Locate the cell with the specified text and output its (X, Y) center coordinate. 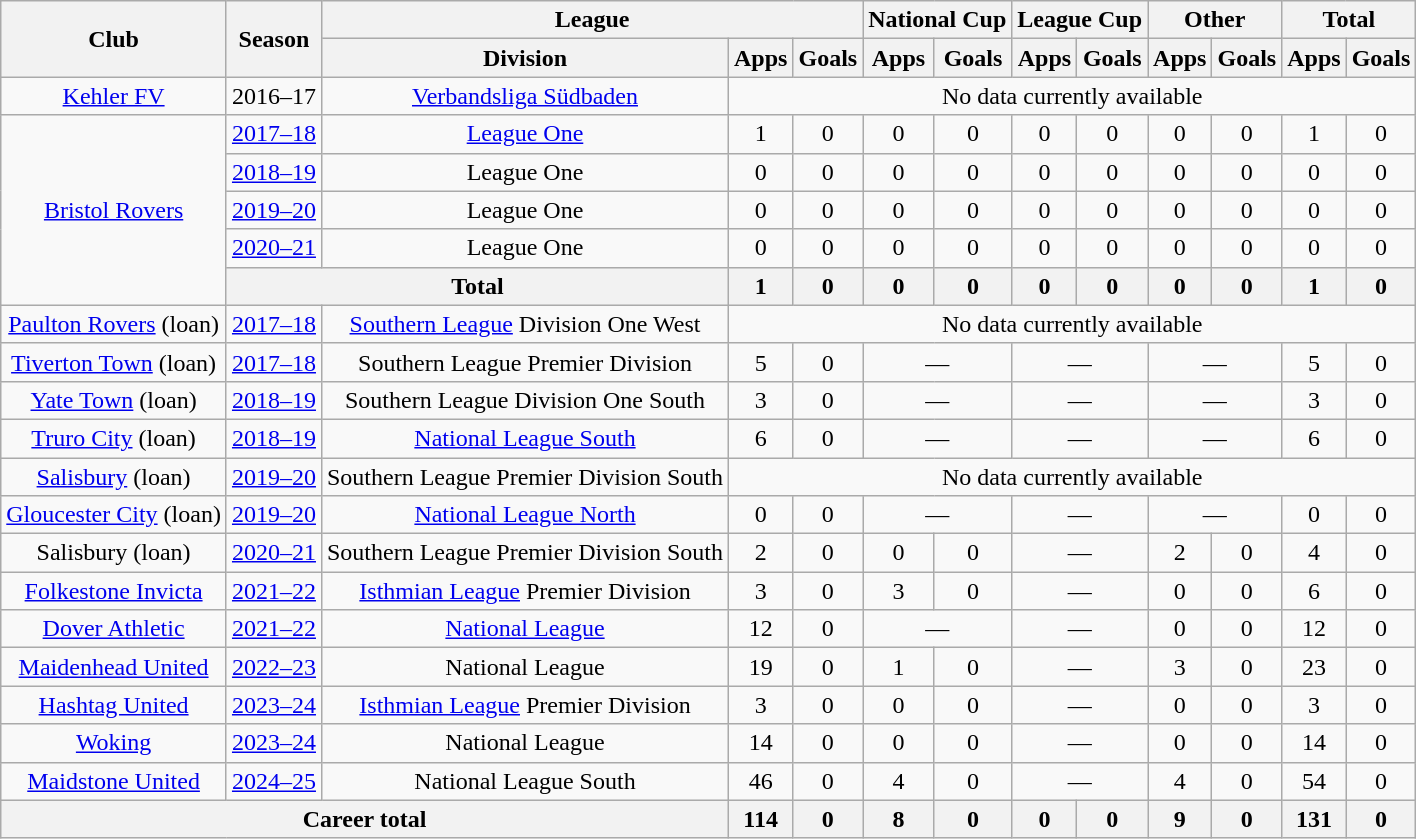
Career total (365, 819)
54 (1314, 781)
23 (1314, 667)
Maidstone United (114, 781)
Paulton Rovers (loan) (114, 324)
Southern League Division One South (524, 400)
Bristol Rovers (114, 210)
Yate Town (loan) (114, 400)
2024–25 (274, 781)
2016–17 (274, 96)
Southern League Premier Division (524, 362)
46 (761, 781)
National Cup (938, 20)
Gloucester City (loan) (114, 515)
19 (761, 667)
131 (1314, 819)
Season (274, 39)
Kehler FV (114, 96)
National League North (524, 515)
2022–23 (274, 667)
Division (524, 58)
Club (114, 39)
Southern League Division One West (524, 324)
9 (1180, 819)
League Cup (1080, 20)
Folkestone Invicta (114, 591)
Truro City (loan) (114, 438)
8 (899, 819)
League (592, 20)
Other (1215, 20)
Hashtag United (114, 705)
Tiverton Town (loan) (114, 362)
Woking (114, 743)
Maidenhead United (114, 667)
Dover Athletic (114, 629)
Verbandsliga Südbaden (524, 96)
114 (761, 819)
